Find where the given text appears and provide that cell's center as [X, Y] coordinate. 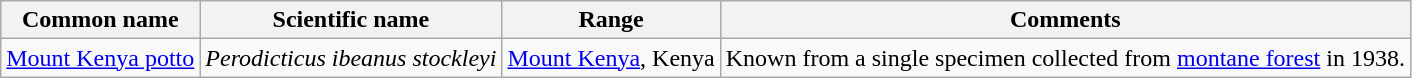
Common name [100, 20]
Scientific name [351, 20]
Perodicticus ibeanus stockleyi [351, 58]
Known from a single specimen collected from montane forest in 1938. [1065, 58]
Mount Kenya potto [100, 58]
Range [611, 20]
Mount Kenya, Kenya [611, 58]
Comments [1065, 20]
